Identify which cell holds the provided text, then report its (X, Y) central coordinate. 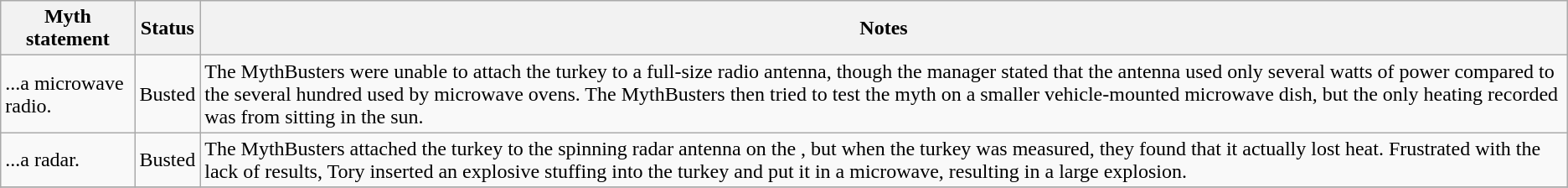
Myth statement (68, 29)
...a radar. (68, 159)
Notes (885, 29)
Status (168, 29)
...a microwave radio. (68, 94)
